For the text-containing cell, return its midpoint in [x, y] coordinate format. 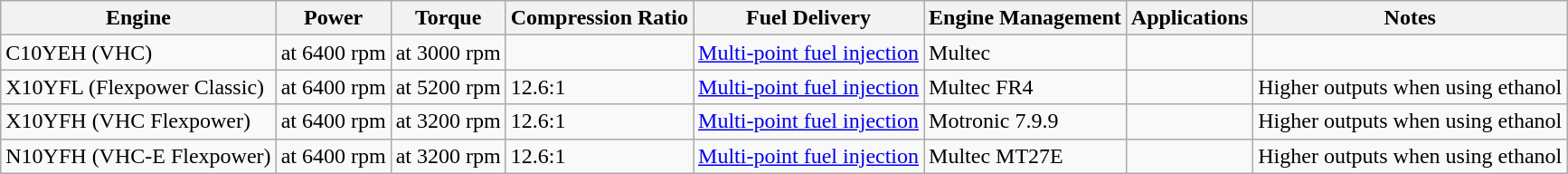
Fuel Delivery [808, 18]
Multec MT27E [1025, 156]
Multec [1025, 53]
Compression Ratio [599, 18]
N10YFH (VHC-E Flexpower) [138, 156]
at 5200 rpm [449, 87]
Engine Management [1025, 18]
X10YFH (VHC Flexpower) [138, 121]
C10YEH (VHC) [138, 53]
Notes [1411, 18]
X10YFL (Flexpower Classic) [138, 87]
Applications [1189, 18]
Motronic 7.9.9 [1025, 121]
Power [333, 18]
Engine [138, 18]
Multec FR4 [1025, 87]
Torque [449, 18]
at 3000 rpm [449, 53]
